Extract the (X, Y) coordinate from the center of the cell holding the provided text.  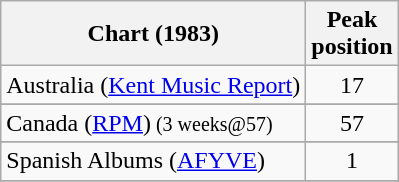
57 (352, 123)
Australia (Kent Music Report) (154, 85)
Canada (RPM) (3 weeks@57) (154, 123)
1 (352, 161)
Chart (1983) (154, 34)
Peakposition (352, 34)
Spanish Albums (AFYVE) (154, 161)
17 (352, 85)
